Find where the given text appears and provide that cell's center as [X, Y] coordinate. 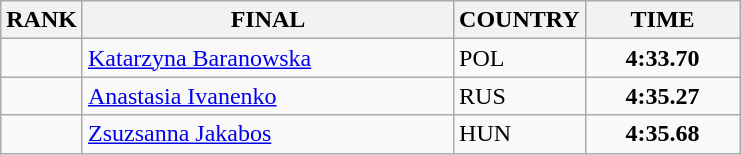
RANK [42, 20]
Anastasia Ivanenko [268, 96]
Zsuzsanna Jakabos [268, 134]
4:35.27 [662, 96]
COUNTRY [520, 20]
4:35.68 [662, 134]
4:33.70 [662, 58]
RUS [520, 96]
POL [520, 58]
FINAL [268, 20]
TIME [662, 20]
Katarzyna Baranowska [268, 58]
HUN [520, 134]
